From the cell containing the given text, extract its center point as (X, Y) coordinate. 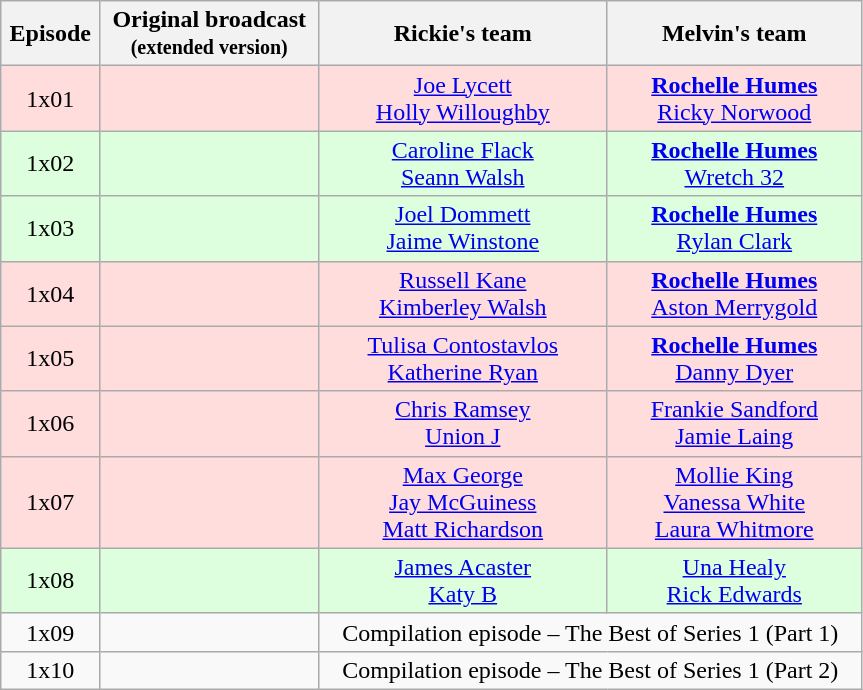
1x10 (50, 670)
1x04 (50, 294)
1x06 (50, 424)
Rochelle HumesWretch 32 (734, 164)
Una HealyRick Edwards (734, 580)
Chris RamseyUnion J (463, 424)
1x07 (50, 502)
Max GeorgeJay McGuinessMatt Richardson (463, 502)
1x09 (50, 632)
Original broadcast(extended version) (210, 34)
Joel DommettJaime Winstone (463, 228)
James AcasterKaty B (463, 580)
1x03 (50, 228)
1x08 (50, 580)
Compilation episode – The Best of Series 1 (Part 2) (590, 670)
1x05 (50, 358)
Russell KaneKimberley Walsh (463, 294)
Melvin's team (734, 34)
Caroline FlackSeann Walsh (463, 164)
Rickie's team (463, 34)
Tulisa ContostavlosKatherine Ryan (463, 358)
Rochelle HumesDanny Dyer (734, 358)
Rochelle HumesAston Merrygold (734, 294)
1x01 (50, 98)
1x02 (50, 164)
Rochelle HumesRylan Clark (734, 228)
Compilation episode – The Best of Series 1 (Part 1) (590, 632)
Episode (50, 34)
Mollie KingVanessa WhiteLaura Whitmore (734, 502)
Frankie SandfordJamie Laing (734, 424)
Joe LycettHolly Willoughby (463, 98)
Rochelle HumesRicky Norwood (734, 98)
